From the cell containing the given text, extract its center point as (X, Y) coordinate. 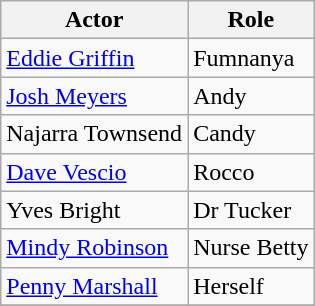
Role (251, 20)
Dr Tucker (251, 210)
Eddie Griffin (94, 58)
Fumnanya (251, 58)
Candy (251, 134)
Penny Marshall (94, 286)
Herself (251, 286)
Mindy Robinson (94, 248)
Dave Vescio (94, 172)
Najarra Townsend (94, 134)
Josh Meyers (94, 96)
Andy (251, 96)
Yves Bright (94, 210)
Rocco (251, 172)
Actor (94, 20)
Nurse Betty (251, 248)
